Provide the (X, Y) coordinate of the cell's center where the given text is located.  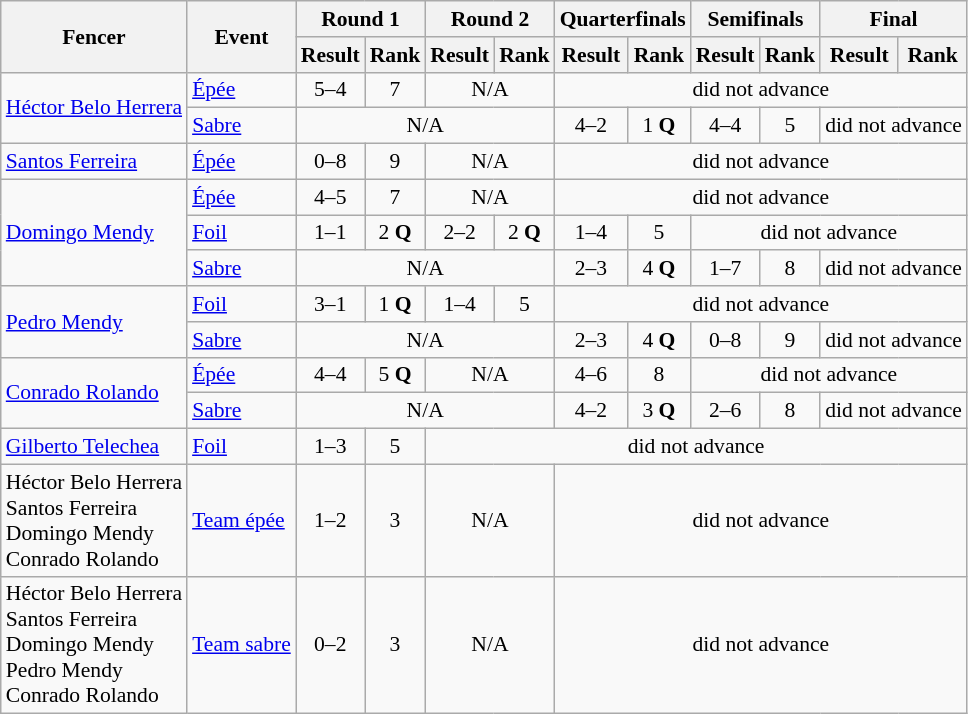
Round 1 (360, 19)
Héctor Belo Herrera (94, 108)
Semifinals (756, 19)
1–2 (330, 520)
5–4 (330, 90)
Domingo Mendy (94, 232)
Pedro Mendy (94, 322)
Quarterfinals (623, 19)
2–2 (460, 233)
Round 2 (490, 19)
3–1 (330, 304)
1–7 (726, 269)
4–5 (330, 197)
Santos Ferreira (94, 162)
0–2 (330, 645)
4–6 (591, 375)
5 Q (396, 375)
Final (894, 19)
2–6 (726, 411)
Héctor Belo Herrera Santos Ferreira Domingo Mendy Pedro Mendy Conrado Rolando (94, 645)
Fencer (94, 36)
Team épée (242, 520)
1–1 (330, 233)
Event (242, 36)
3 Q (659, 411)
Conrado Rolando (94, 392)
1–3 (330, 447)
Team sabre (242, 645)
Gilberto Telechea (94, 447)
Héctor Belo Herrera Santos Ferreira Domingo Mendy Conrado Rolando (94, 520)
